For the text-containing cell, return its midpoint in [x, y] coordinate format. 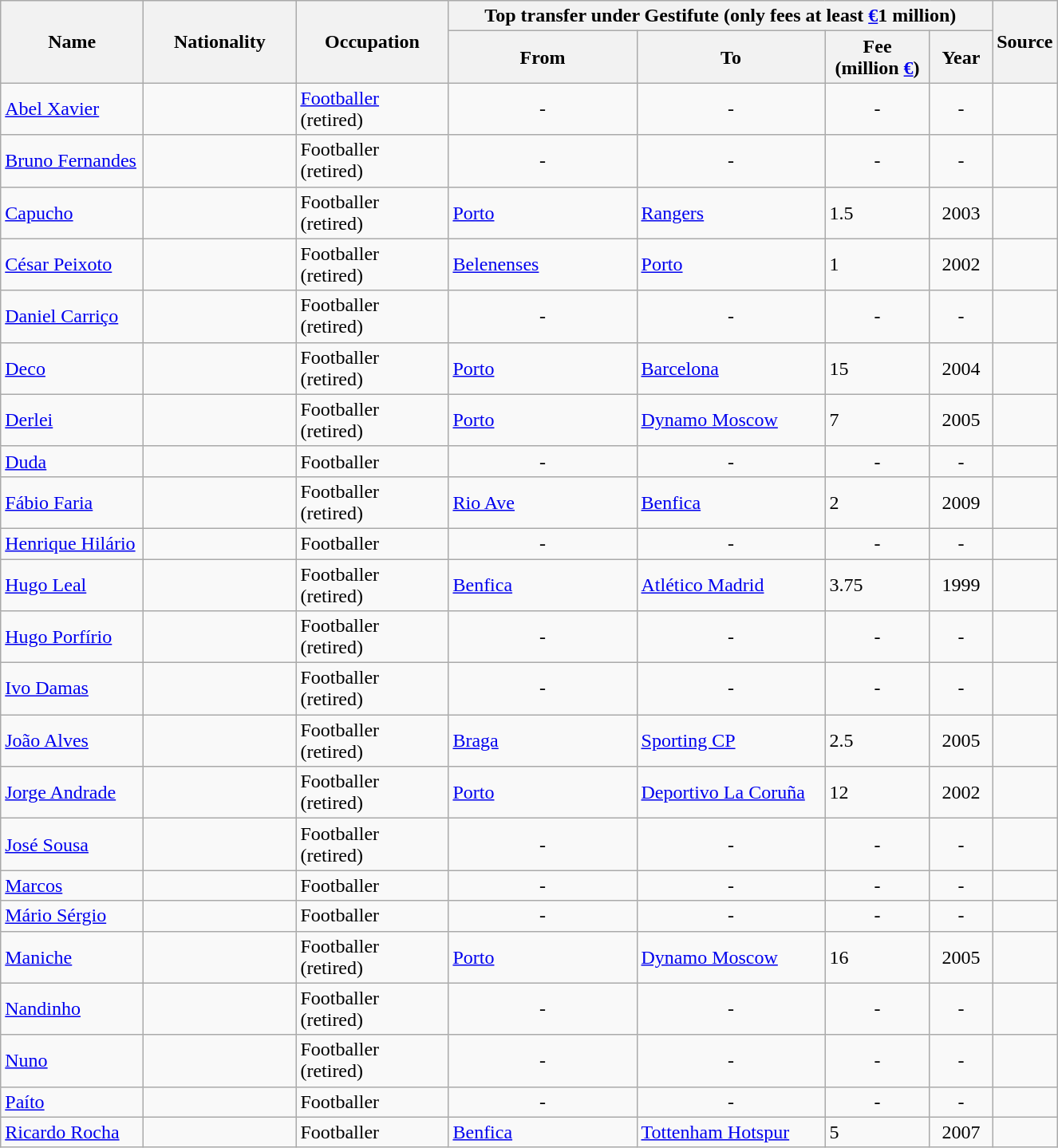
Maniche [72, 957]
Name [72, 41]
1 [878, 265]
15 [878, 369]
Henrique Hilário [72, 543]
Bruno Fernandes [72, 161]
2003 [961, 212]
2 [878, 503]
Source [1024, 41]
Atlético Madrid [731, 584]
Marcos [72, 886]
Deportivo La Coruña [731, 793]
Fee (million €) [878, 57]
Year [961, 57]
Nuno [72, 1061]
Barcelona [731, 369]
Paíto [72, 1102]
Capucho [72, 212]
To [731, 57]
3.75 [878, 584]
Hugo Leal [72, 584]
Braga [543, 740]
Fábio Faria [72, 503]
César Peixoto [72, 265]
Daniel Carriço [72, 316]
Occupation [372, 41]
5 [878, 1132]
Ivo Damas [72, 689]
João Alves [72, 740]
Nandinho [72, 1008]
1999 [961, 584]
Tottenham Hotspur [731, 1132]
2009 [961, 503]
Duda [72, 461]
Derlei [72, 420]
Jorge Andrade [72, 793]
12 [878, 793]
Belenenses [543, 265]
2004 [961, 369]
Sporting CP [731, 740]
From [543, 57]
Hugo Porfírio [72, 637]
Rio Ave [543, 503]
Nationality [220, 41]
José Sousa [72, 844]
1.5 [878, 212]
Mário Sérgio [72, 916]
Ricardo Rocha [72, 1132]
Rangers [731, 212]
7 [878, 420]
Abel Xavier [72, 108]
16 [878, 957]
Deco [72, 369]
2.5 [878, 740]
2007 [961, 1132]
Top transfer under Gestifute (only fees at least €1 million) [720, 16]
